Find where the given text appears and provide that cell's center as (X, Y) coordinate. 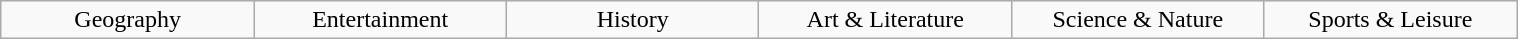
Geography (128, 20)
Entertainment (380, 20)
Sports & Leisure (1390, 20)
Art & Literature (886, 20)
History (632, 20)
Science & Nature (1138, 20)
